Find where the given text appears and provide that cell's center as [x, y] coordinate. 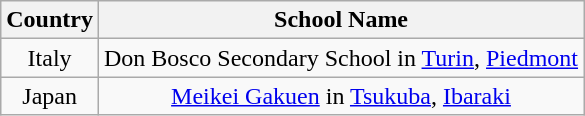
Italy [50, 58]
Meikei Gakuen in Tsukuba, Ibaraki [340, 96]
Don Bosco Secondary School in Turin, Piedmont [340, 58]
Japan [50, 96]
School Name [340, 20]
Country [50, 20]
